Output the [X, Y] coordinate of the center of the cell containing the given text.  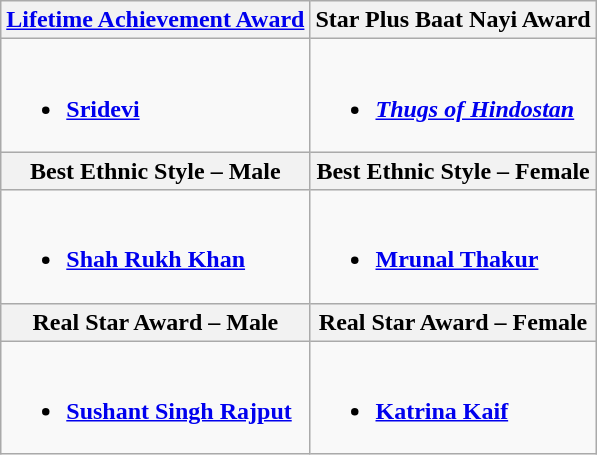
Sridevi [156, 96]
Sushant Singh Rajput [156, 398]
Best Ethnic Style – Male [156, 171]
Real Star Award – Male [156, 322]
Shah Rukh Khan [156, 246]
Lifetime Achievement Award [156, 20]
Best Ethnic Style – Female [453, 171]
Katrina Kaif [453, 398]
Star Plus Baat Nayi Award [453, 20]
Thugs of Hindostan [453, 96]
Real Star Award – Female [453, 322]
Mrunal Thakur [453, 246]
